From the cell containing the given text, extract its center point as (x, y) coordinate. 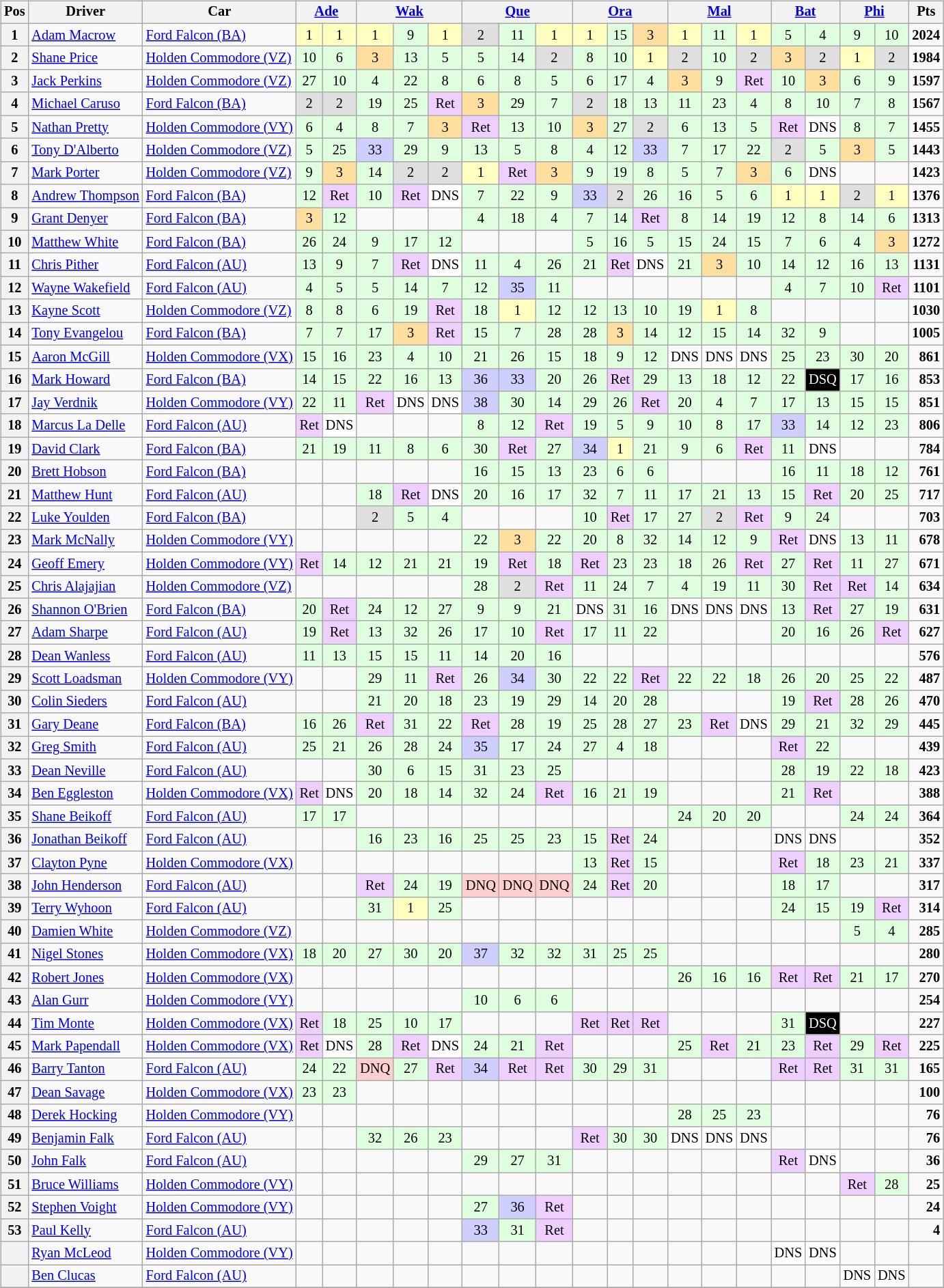
Ora (620, 12)
678 (926, 541)
Mal (719, 12)
43 (14, 1000)
Bruce Williams (85, 1184)
Shannon O'Brien (85, 610)
1455 (926, 127)
Wayne Wakefield (85, 288)
627 (926, 632)
Mark Porter (85, 173)
487 (926, 679)
Terry Wyhoon (85, 908)
314 (926, 908)
254 (926, 1000)
634 (926, 587)
Clayton Pyne (85, 863)
285 (926, 932)
Alan Gurr (85, 1000)
41 (14, 955)
Mark McNally (85, 541)
Scott Loadsman (85, 679)
Ben Eggleston (85, 794)
Tony Evangelou (85, 334)
Stephen Voight (85, 1207)
John Falk (85, 1161)
Grant Denyer (85, 219)
Benjamin Falk (85, 1138)
423 (926, 770)
Shane Price (85, 58)
703 (926, 518)
761 (926, 472)
Luke Youlden (85, 518)
1005 (926, 334)
1567 (926, 104)
470 (926, 701)
1101 (926, 288)
Mark Howard (85, 380)
47 (14, 1092)
Mark Papendall (85, 1046)
Robert Jones (85, 977)
Shane Beikoff (85, 817)
Dean Wanless (85, 656)
Adam Macrow (85, 35)
Nathan Pretty (85, 127)
631 (926, 610)
Bat (806, 12)
Adam Sharpe (85, 632)
Gary Deane (85, 725)
51 (14, 1184)
David Clark (85, 449)
1376 (926, 196)
Wak (410, 12)
Jonathan Beikoff (85, 839)
576 (926, 656)
Nigel Stones (85, 955)
1313 (926, 219)
364 (926, 817)
225 (926, 1046)
1443 (926, 150)
Andrew Thompson (85, 196)
Phi (874, 12)
Greg Smith (85, 748)
Chris Alajajian (85, 587)
Chris Pither (85, 265)
Pos (14, 12)
39 (14, 908)
49 (14, 1138)
270 (926, 977)
317 (926, 886)
280 (926, 955)
1597 (926, 81)
Ade (327, 12)
Car (220, 12)
Tony D'Alberto (85, 150)
Damien White (85, 932)
45 (14, 1046)
Jack Perkins (85, 81)
Driver (85, 12)
851 (926, 403)
Kayne Scott (85, 311)
Ryan McLeod (85, 1253)
48 (14, 1115)
Derek Hocking (85, 1115)
53 (14, 1230)
1030 (926, 311)
Tim Monte (85, 1024)
861 (926, 356)
100 (926, 1092)
Aaron McGill (85, 356)
Michael Caruso (85, 104)
671 (926, 563)
50 (14, 1161)
1131 (926, 265)
1272 (926, 242)
2024 (926, 35)
337 (926, 863)
352 (926, 839)
806 (926, 425)
784 (926, 449)
Matthew Hunt (85, 494)
Barry Tanton (85, 1069)
1423 (926, 173)
445 (926, 725)
165 (926, 1069)
717 (926, 494)
Colin Sieders (85, 701)
46 (14, 1069)
Que (518, 12)
439 (926, 748)
44 (14, 1024)
42 (14, 977)
Ben Clucas (85, 1276)
52 (14, 1207)
Matthew White (85, 242)
Geoff Emery (85, 563)
Pts (926, 12)
Brett Hobson (85, 472)
1984 (926, 58)
Dean Neville (85, 770)
40 (14, 932)
Jay Verdnik (85, 403)
227 (926, 1024)
Paul Kelly (85, 1230)
Marcus La Delle (85, 425)
Dean Savage (85, 1092)
John Henderson (85, 886)
853 (926, 380)
388 (926, 794)
